Find where the given text appears and provide that cell's center as [X, Y] coordinate. 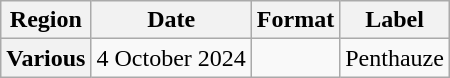
Date [171, 20]
Format [295, 20]
Label [395, 20]
4 October 2024 [171, 58]
Penthauze [395, 58]
Various [46, 58]
Region [46, 20]
